Search for the cell housing the specified text and yield its [X, Y] center coordinate. 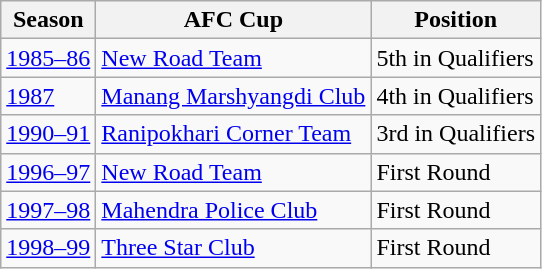
1987 [48, 96]
1998–99 [48, 248]
Manang Marshyangdi Club [234, 96]
Position [456, 20]
3rd in Qualifiers [456, 134]
4th in Qualifiers [456, 96]
1990–91 [48, 134]
1996–97 [48, 172]
5th in Qualifiers [456, 58]
1985–86 [48, 58]
Three Star Club [234, 248]
AFC Cup [234, 20]
1997–98 [48, 210]
Mahendra Police Club [234, 210]
Season [48, 20]
Ranipokhari Corner Team [234, 134]
